Capture the cell that displays the provided text and extract its (X, Y) central coordinate. 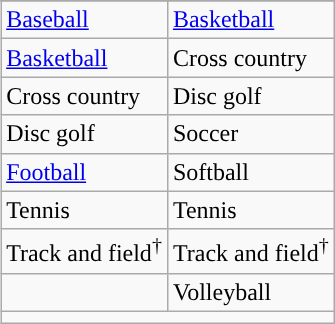
Football (84, 172)
Baseball (84, 20)
Volleyball (250, 293)
Softball (250, 172)
Soccer (250, 134)
